Return [X, Y] of the center of cell containing provided text 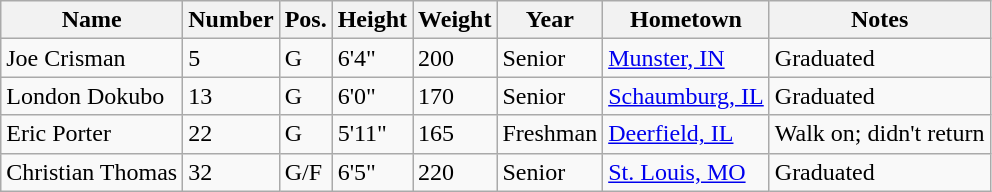
Pos. [306, 20]
Number [231, 20]
G/F [306, 172]
Notes [880, 20]
165 [455, 134]
13 [231, 96]
Year [550, 20]
22 [231, 134]
6'5" [372, 172]
Munster, IN [686, 58]
St. Louis, MO [686, 172]
London Dokubo [92, 96]
Walk on; didn't return [880, 134]
170 [455, 96]
Joe Crisman [92, 58]
Freshman [550, 134]
Schaumburg, IL [686, 96]
6'0" [372, 96]
220 [455, 172]
5'11" [372, 134]
Hometown [686, 20]
5 [231, 58]
32 [231, 172]
Name [92, 20]
Christian Thomas [92, 172]
Weight [455, 20]
200 [455, 58]
Height [372, 20]
Deerfield, IL [686, 134]
Eric Porter [92, 134]
6'4" [372, 58]
